From the cell containing the given text, extract its center point as (x, y) coordinate. 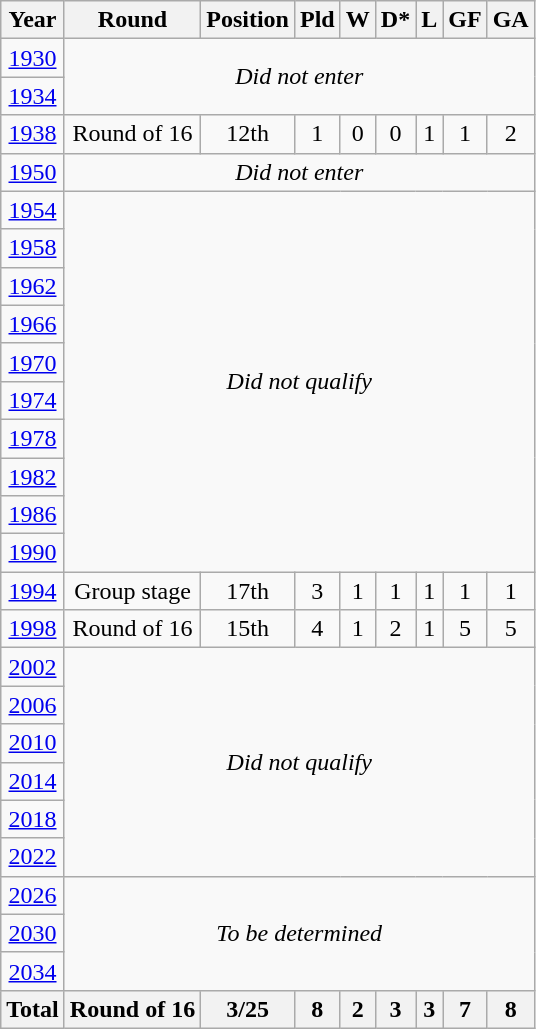
1970 (33, 362)
2018 (33, 819)
7 (465, 1009)
1938 (33, 134)
2002 (33, 667)
2022 (33, 857)
L (430, 20)
2030 (33, 933)
1982 (33, 477)
GF (465, 20)
2014 (33, 781)
1934 (33, 96)
2034 (33, 971)
2010 (33, 743)
1962 (33, 286)
15th (248, 629)
1994 (33, 591)
W (358, 20)
12th (248, 134)
3/25 (248, 1009)
GA (510, 20)
1978 (33, 438)
1974 (33, 400)
Group stage (132, 591)
1990 (33, 553)
1954 (33, 210)
1930 (33, 58)
Position (248, 20)
1958 (33, 248)
1986 (33, 515)
17th (248, 591)
1966 (33, 324)
Year (33, 20)
Total (33, 1009)
4 (317, 629)
1998 (33, 629)
2026 (33, 895)
1950 (33, 172)
2006 (33, 705)
Round (132, 20)
To be determined (299, 933)
Pld (317, 20)
D* (395, 20)
